Return [X, Y] of the center of cell containing provided text 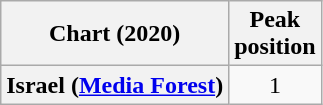
1 [275, 85]
Peakposition [275, 34]
Chart (2020) [115, 34]
Israel (Media Forest) [115, 85]
